Extract the (x, y) coordinate from the center of the cell holding the provided text.  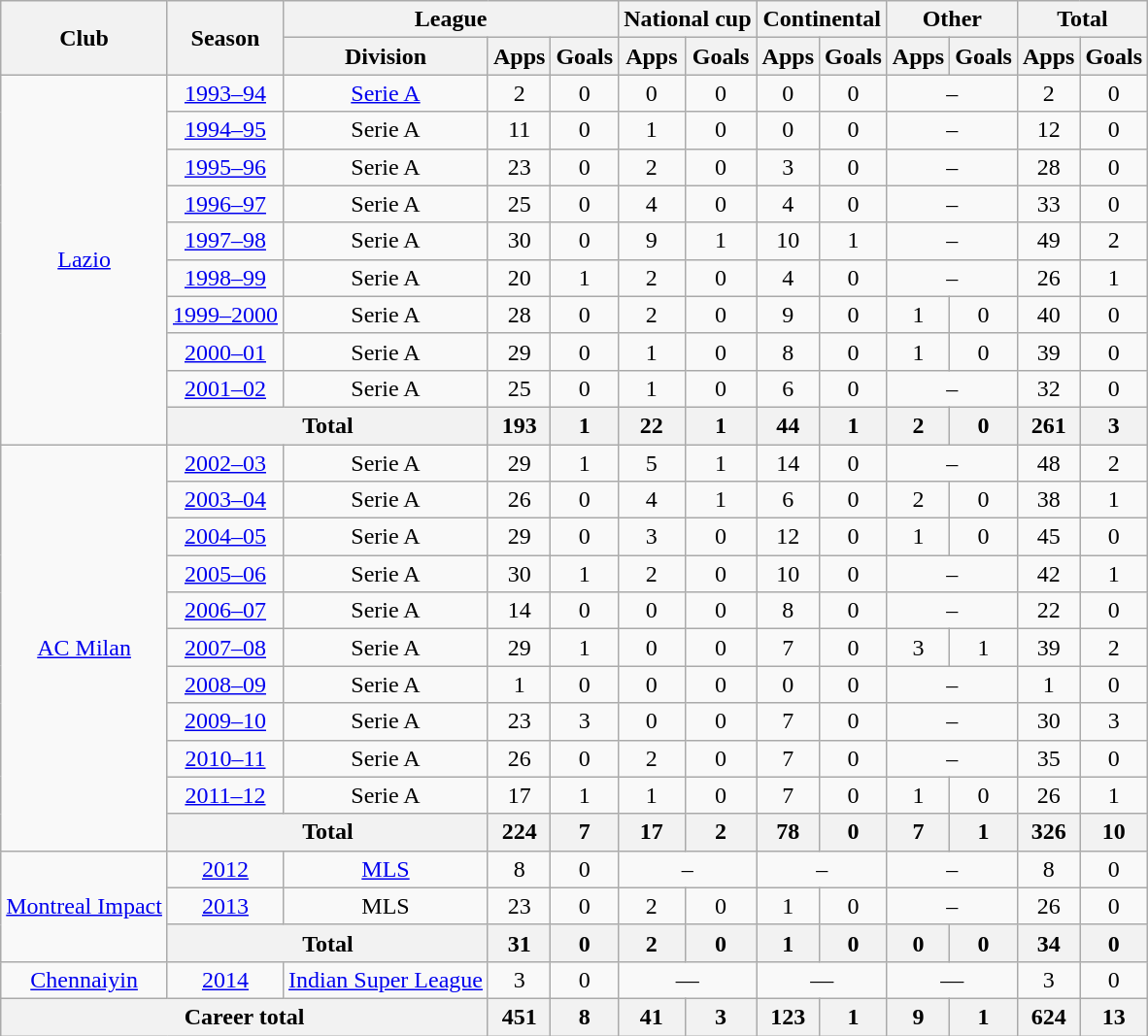
2008–09 (225, 685)
2013 (225, 906)
123 (788, 1017)
2000–01 (225, 351)
Season (225, 38)
Chennaiyin (84, 980)
32 (1048, 388)
11 (519, 130)
624 (1048, 1017)
2001–02 (225, 388)
224 (519, 832)
1996–97 (225, 204)
2009–10 (225, 721)
35 (1048, 758)
38 (1048, 500)
National cup (688, 19)
33 (1048, 204)
48 (1048, 463)
261 (1048, 425)
Division (385, 56)
2006–07 (225, 611)
2014 (225, 980)
2007–08 (225, 648)
2005–06 (225, 574)
2003–04 (225, 500)
326 (1048, 832)
34 (1048, 943)
451 (519, 1017)
1993–94 (225, 93)
2011–12 (225, 795)
193 (519, 425)
49 (1048, 241)
2002–03 (225, 463)
20 (519, 278)
Career total (245, 1017)
13 (1114, 1017)
Club (84, 38)
1994–95 (225, 130)
1997–98 (225, 241)
2004–05 (225, 537)
40 (1048, 315)
31 (519, 943)
78 (788, 832)
AC Milan (84, 649)
Indian Super League (385, 980)
2010–11 (225, 758)
1998–99 (225, 278)
Continental (822, 19)
Lazio (84, 260)
45 (1048, 537)
2012 (225, 869)
Montreal Impact (84, 906)
1999–2000 (225, 315)
42 (1048, 574)
1995–96 (225, 167)
44 (788, 425)
Other (952, 19)
League (451, 19)
41 (652, 1017)
5 (652, 463)
